Locate the cell with the specified text and output its (x, y) center coordinate. 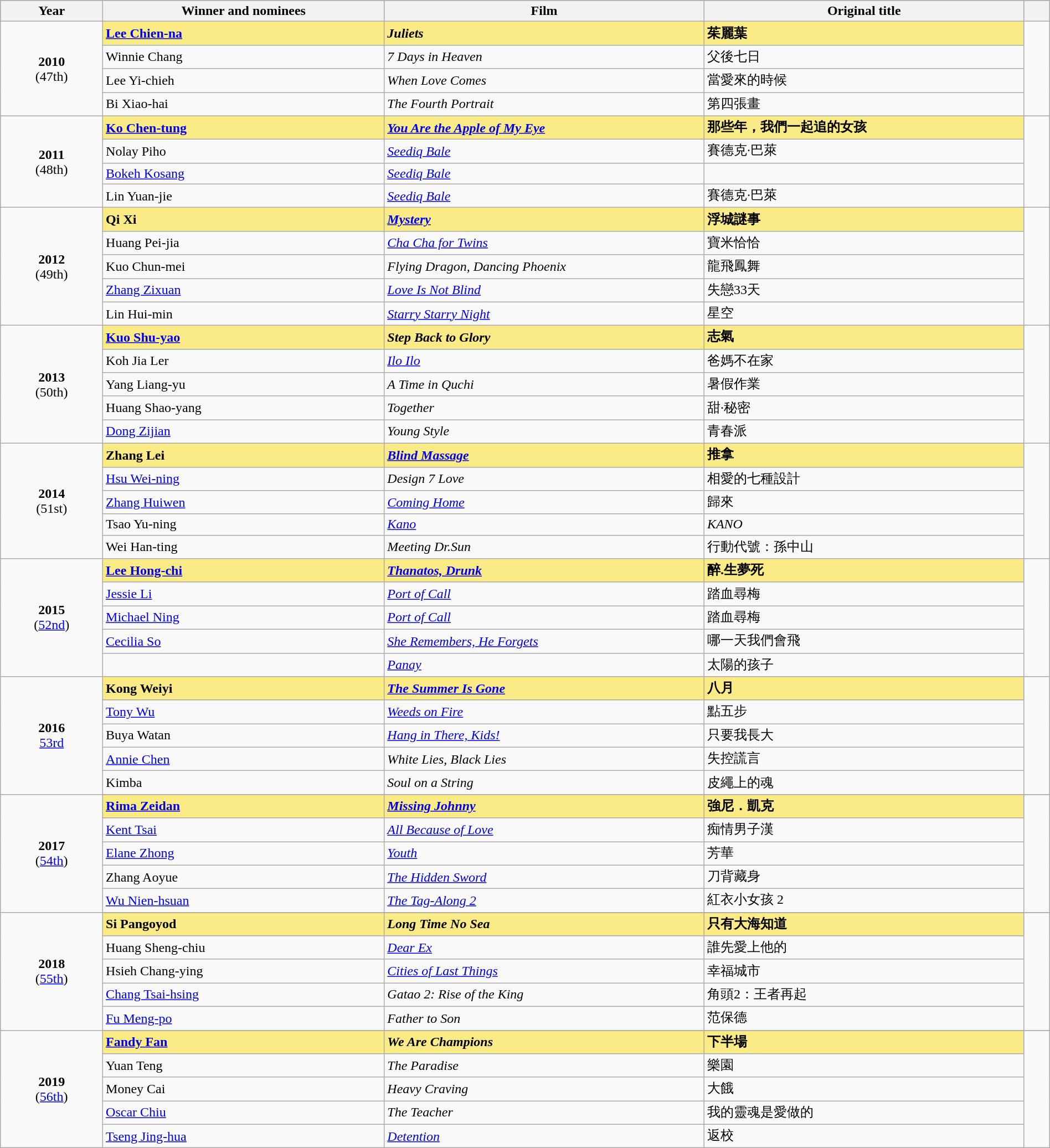
Love Is Not Blind (544, 290)
Missing Johnny (544, 806)
Zhang Zixuan (244, 290)
Lin Yuan-jie (244, 196)
暑假作業 (864, 384)
The Teacher (544, 1113)
Starry Starry Night (544, 313)
Kano (544, 524)
Rima Zeidan (244, 806)
點五步 (864, 712)
Panay (544, 665)
青春派 (864, 432)
Nolay Piho (244, 152)
Huang Sheng-chiu (244, 948)
Detention (544, 1136)
志氣 (864, 338)
When Love Comes (544, 81)
2014(51st) (52, 501)
2010(47th) (52, 69)
Year (52, 11)
All Because of Love (544, 830)
Coming Home (544, 503)
Young Style (544, 432)
推拿 (864, 455)
Hang in There, Kids! (544, 735)
201653rd (52, 735)
She Remembers, He Forgets (544, 641)
太陽的孩子 (864, 665)
The Fourth Portrait (544, 104)
Yuan Teng (244, 1065)
Lee Hong-chi (244, 570)
Cities of Last Things (544, 971)
The Summer Is Gone (544, 689)
Original title (864, 11)
2013(50th) (52, 384)
Dear Ex (544, 948)
爸媽不在家 (864, 361)
2018(55th) (52, 971)
The Hidden Sword (544, 877)
Step Back to Glory (544, 338)
只有大海知道 (864, 924)
歸來 (864, 503)
第四張畫 (864, 104)
Cecilia So (244, 641)
我的靈魂是愛做的 (864, 1113)
Hsieh Chang-ying (244, 971)
Wu Nien-hsuan (244, 900)
Blind Massage (544, 455)
Kuo Chun-mei (244, 267)
Zhang Aoyue (244, 877)
Lee Yi-chieh (244, 81)
父後七日 (864, 56)
Bi Xiao-hai (244, 104)
7 Days in Heaven (544, 56)
Ko Chen-tung (244, 127)
Huang Pei-jia (244, 243)
行動代號：孫中山 (864, 547)
Cha Cha for Twins (544, 243)
Together (544, 408)
甜·秘密 (864, 408)
Kent Tsai (244, 830)
強尼．凱克 (864, 806)
2019(56th) (52, 1089)
八月 (864, 689)
Film (544, 11)
Heavy Craving (544, 1089)
醉.生夢死 (864, 570)
Long Time No Sea (544, 924)
Huang Shao-yang (244, 408)
Weeds on Fire (544, 712)
誰先愛上他的 (864, 948)
Gatao 2: Rise of the King (544, 995)
哪一天我們會飛 (864, 641)
Kuo Shu-yao (244, 338)
范保德 (864, 1018)
Lin Hui-min (244, 313)
KANO (864, 524)
皮繩上的魂 (864, 783)
Zhang Huiwen (244, 503)
The Paradise (544, 1065)
2017(54th) (52, 853)
Tony Wu (244, 712)
Father to Son (544, 1018)
Wei Han-ting (244, 547)
Youth (544, 854)
Mystery (544, 219)
Winnie Chang (244, 56)
You Are the Apple of My Eye (544, 127)
痴情男子漢 (864, 830)
Michael Ning (244, 618)
大餓 (864, 1089)
Chang Tsai-hsing (244, 995)
Tsao Yu-ning (244, 524)
Ilo Ilo (544, 361)
Kimba (244, 783)
失戀33天 (864, 290)
Zhang Lei (244, 455)
龍飛鳳舞 (864, 267)
樂園 (864, 1065)
We Are Champions (544, 1042)
芳華 (864, 854)
2015(52nd) (52, 618)
Hsu Wei-ning (244, 478)
相愛的七種設計 (864, 478)
Fandy Fan (244, 1042)
Annie Chen (244, 759)
2012(49th) (52, 267)
Koh Jia Ler (244, 361)
那些年，我們一起追的女孩 (864, 127)
Yang Liang-yu (244, 384)
White Lies, Black Lies (544, 759)
Juliets (544, 33)
Qi Xi (244, 219)
Soul on a String (544, 783)
Design 7 Love (544, 478)
Kong Weiyi (244, 689)
角頭2：王者再起 (864, 995)
刀背藏身 (864, 877)
Oscar Chiu (244, 1113)
Elane Zhong (244, 854)
星空 (864, 313)
Bokeh Kosang (244, 173)
Flying Dragon, Dancing Phoenix (544, 267)
The Tag-Along 2 (544, 900)
2011(48th) (52, 162)
茱麗葉 (864, 33)
幸福城市 (864, 971)
浮城謎事 (864, 219)
A Time in Quchi (544, 384)
Buya Watan (244, 735)
紅衣小女孩 2 (864, 900)
寶米恰恰 (864, 243)
Si Pangoyod (244, 924)
只要我長大 (864, 735)
Meeting Dr.Sun (544, 547)
Jessie Li (244, 594)
失控謊言 (864, 759)
返校 (864, 1136)
Tseng Jing-hua (244, 1136)
Lee Chien-na (244, 33)
Fu Meng-po (244, 1018)
Money Cai (244, 1089)
Dong Zijian (244, 432)
Thanatos, Drunk (544, 570)
Winner and nominees (244, 11)
當愛來的時候 (864, 81)
下半場 (864, 1042)
